Extract the [X, Y] coordinate from the center of the cell holding the provided text.  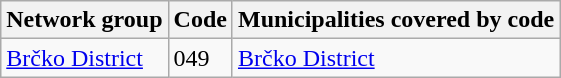
049 [200, 58]
Code [200, 20]
Municipalities covered by code [396, 20]
Network group [84, 20]
